Find where the given text appears and provide that cell's center as [X, Y] coordinate. 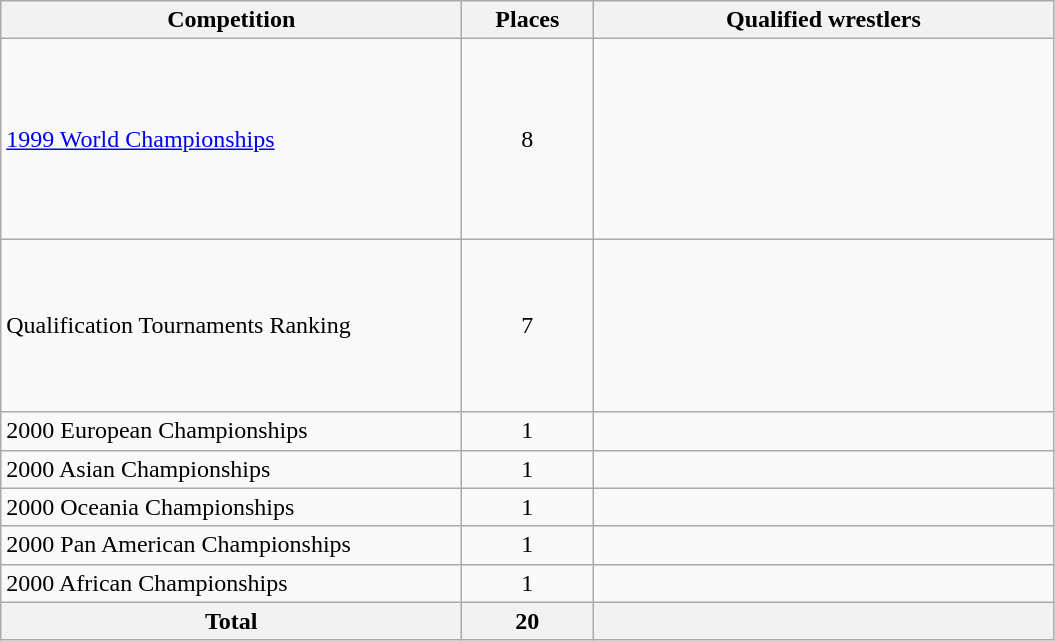
2000 Asian Championships [232, 469]
2000 Pan American Championships [232, 545]
Qualified wrestlers [824, 20]
7 [528, 326]
Places [528, 20]
2000 African Championships [232, 583]
Total [232, 621]
2000 European Championships [232, 431]
1999 World Championships [232, 139]
Competition [232, 20]
20 [528, 621]
Qualification Tournaments Ranking [232, 326]
2000 Oceania Championships [232, 507]
8 [528, 139]
